Detect which cell encompasses the target text, then output its [x, y] center coordinate. 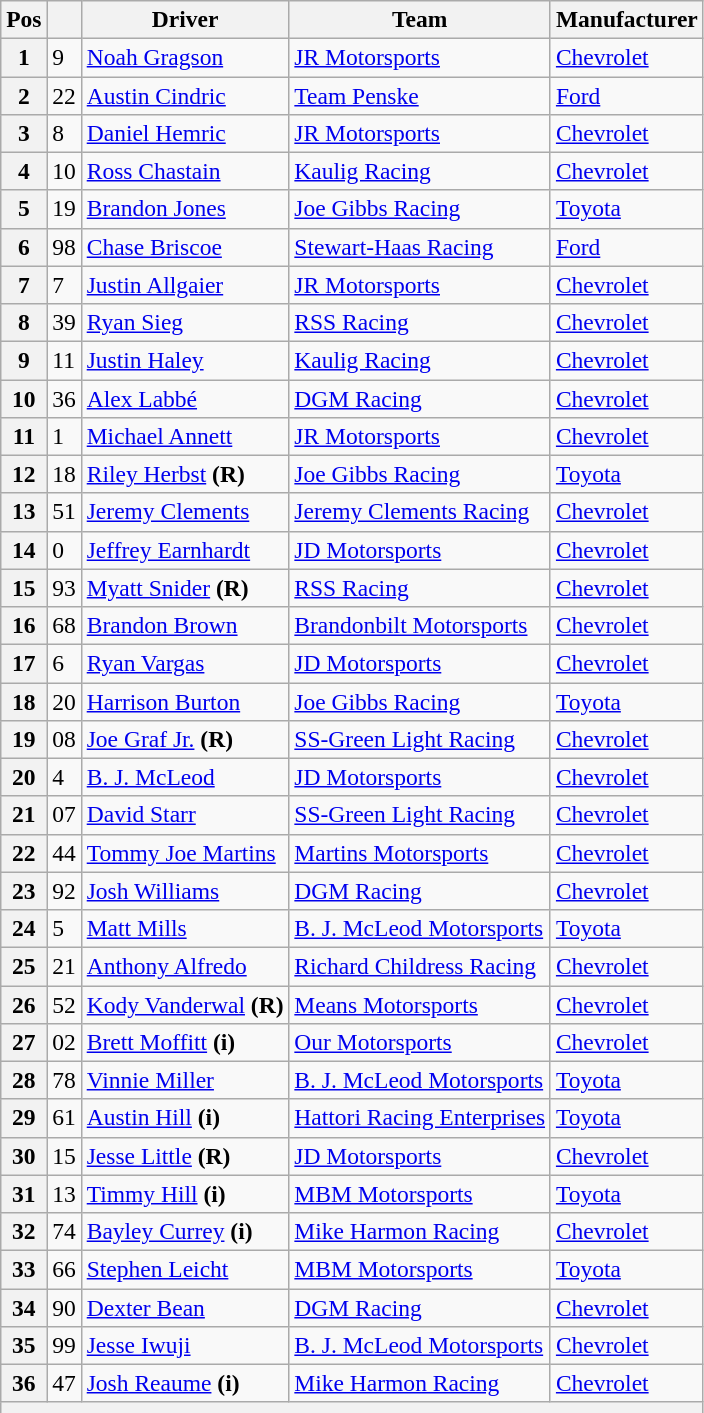
98 [64, 247]
25 [24, 966]
90 [64, 1307]
Hattori Racing Enterprises [420, 1118]
Stephen Leicht [185, 1269]
Harrison Burton [185, 701]
78 [64, 1080]
61 [64, 1118]
Pos [24, 19]
Martins Motorsports [420, 853]
0 [64, 550]
Jeffrey Earnhardt [185, 550]
66 [64, 1269]
Timmy Hill (i) [185, 1194]
Ross Chastain [185, 171]
51 [64, 512]
27 [24, 1042]
Jeremy Clements Racing [420, 512]
99 [64, 1345]
35 [24, 1345]
Brandon Brown [185, 625]
Ryan Vargas [185, 663]
28 [24, 1080]
Manufacturer [626, 19]
Josh Williams [185, 891]
Noah Gragson [185, 57]
93 [64, 588]
Justin Allgaier [185, 285]
32 [24, 1231]
Josh Reaume (i) [185, 1383]
29 [24, 1118]
Bayley Currey (i) [185, 1231]
B. J. McLeod [185, 777]
Joe Graf Jr. (R) [185, 739]
68 [64, 625]
74 [64, 1231]
34 [24, 1307]
Daniel Hemric [185, 133]
30 [24, 1156]
Justin Haley [185, 360]
92 [64, 891]
Matt Mills [185, 928]
Team Penske [420, 95]
33 [24, 1269]
Brett Moffitt (i) [185, 1042]
52 [64, 1004]
Chase Briscoe [185, 247]
Jesse Iwuji [185, 1345]
Austin Hill (i) [185, 1118]
31 [24, 1194]
Richard Childress Racing [420, 966]
David Starr [185, 815]
Kody Vanderwal (R) [185, 1004]
14 [24, 550]
24 [24, 928]
Dexter Bean [185, 1307]
Ryan Sieg [185, 322]
Myatt Snider (R) [185, 588]
08 [64, 739]
Anthony Alfredo [185, 966]
Riley Herbst (R) [185, 474]
07 [64, 815]
Brandon Jones [185, 209]
Our Motorsports [420, 1042]
2 [24, 95]
12 [24, 474]
3 [24, 133]
39 [64, 322]
Vinnie Miller [185, 1080]
16 [24, 625]
44 [64, 853]
Jesse Little (R) [185, 1156]
Brandonbilt Motorsports [420, 625]
Team [420, 19]
Alex Labbé [185, 398]
Means Motorsports [420, 1004]
23 [24, 891]
47 [64, 1383]
Tommy Joe Martins [185, 853]
26 [24, 1004]
Jeremy Clements [185, 512]
Stewart-Haas Racing [420, 247]
Michael Annett [185, 436]
Driver [185, 19]
02 [64, 1042]
Austin Cindric [185, 95]
17 [24, 663]
